Locate the cell with the specified text and output its (X, Y) center coordinate. 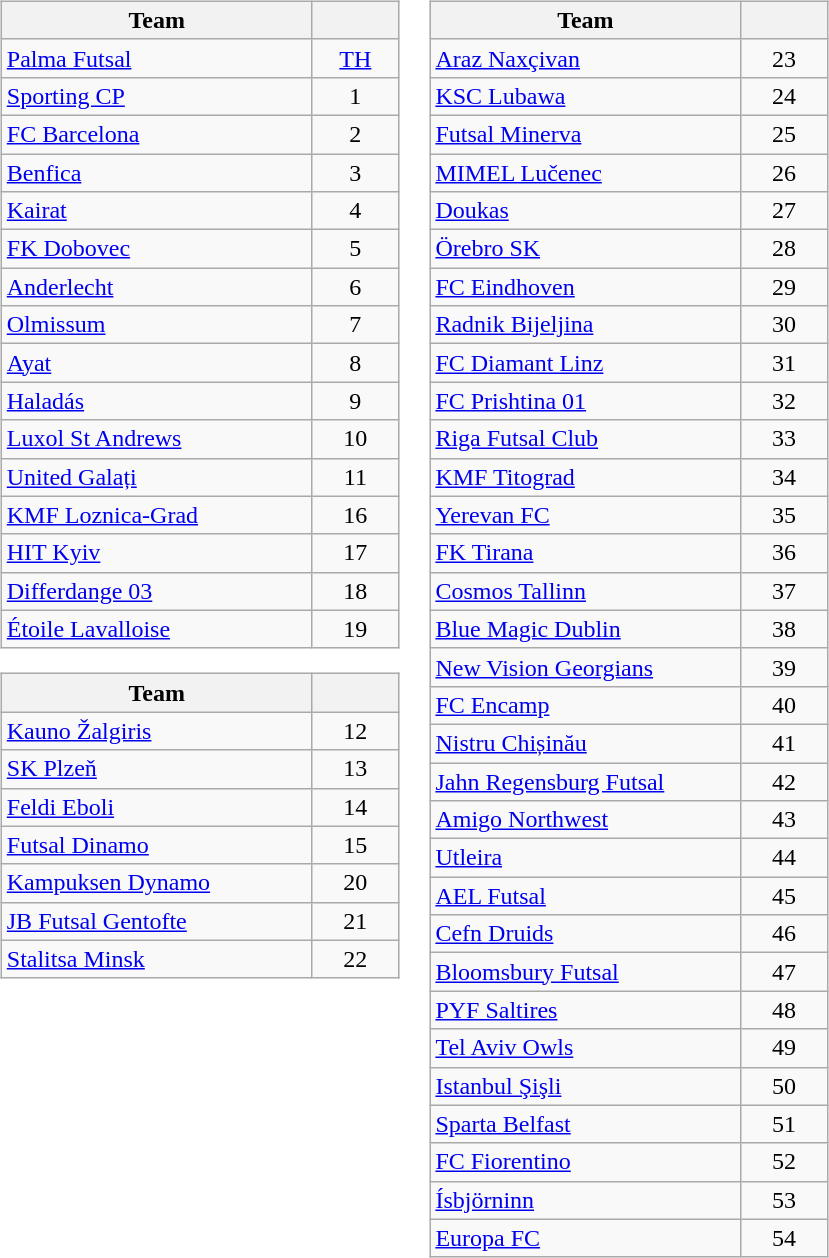
KMF Loznica-Grad (156, 515)
Feldi Eboli (156, 807)
25 (784, 134)
Sporting CP (156, 96)
TH (355, 58)
FC Prishtina 01 (586, 401)
32 (784, 401)
53 (784, 1200)
18 (355, 591)
Istanbul Şişli (586, 1086)
22 (355, 959)
Kairat (156, 211)
3 (355, 173)
Nistru Chișinău (586, 743)
HIT Kyiv (156, 553)
Europa FC (586, 1238)
46 (784, 934)
38 (784, 629)
35 (784, 515)
30 (784, 325)
14 (355, 807)
10 (355, 439)
24 (784, 96)
52 (784, 1162)
Haladás (156, 401)
27 (784, 211)
SK Plzeň (156, 769)
23 (784, 58)
Amigo Northwest (586, 820)
42 (784, 781)
7 (355, 325)
MIMEL Lučenec (586, 173)
8 (355, 363)
Olmissum (156, 325)
Örebro SK (586, 249)
51 (784, 1124)
Bloomsbury Futsal (586, 972)
31 (784, 363)
Yerevan FC (586, 515)
KMF Titograd (586, 477)
1 (355, 96)
Cosmos Tallinn (586, 591)
16 (355, 515)
28 (784, 249)
United Galați (156, 477)
6 (355, 287)
Futsal Minerva (586, 134)
Utleira (586, 858)
JB Futsal Gentofte (156, 921)
KSC Lubawa (586, 96)
34 (784, 477)
Tel Aviv Owls (586, 1048)
39 (784, 667)
41 (784, 743)
Futsal Dinamo (156, 845)
FC Barcelona (156, 134)
Ísbjörninn (586, 1200)
FC Fiorentino (586, 1162)
4 (355, 211)
Kauno Žalgiris (156, 731)
FC Eindhoven (586, 287)
Radnik Bijeljina (586, 325)
21 (355, 921)
49 (784, 1048)
20 (355, 883)
Kampuksen Dynamo (156, 883)
Palma Futsal (156, 58)
13 (355, 769)
43 (784, 820)
29 (784, 287)
19 (355, 629)
48 (784, 1010)
54 (784, 1238)
FC Diamant Linz (586, 363)
50 (784, 1086)
11 (355, 477)
Étoile Lavalloise (156, 629)
AEL Futsal (586, 896)
Doukas (586, 211)
9 (355, 401)
Sparta Belfast (586, 1124)
5 (355, 249)
New Vision Georgians (586, 667)
40 (784, 705)
PYF Saltires (586, 1010)
Riga Futsal Club (586, 439)
Differdange 03 (156, 591)
Anderlecht (156, 287)
2 (355, 134)
36 (784, 553)
FC Encamp (586, 705)
17 (355, 553)
Ayat (156, 363)
26 (784, 173)
Luxol St Andrews (156, 439)
Blue Magic Dublin (586, 629)
12 (355, 731)
FK Dobovec (156, 249)
FK Tirana (586, 553)
15 (355, 845)
Araz Naxçivan (586, 58)
Stalitsa Minsk (156, 959)
44 (784, 858)
45 (784, 896)
Cefn Druids (586, 934)
37 (784, 591)
47 (784, 972)
33 (784, 439)
Jahn Regensburg Futsal (586, 781)
Benfica (156, 173)
